Identify which cell holds the provided text, then report its (x, y) central coordinate. 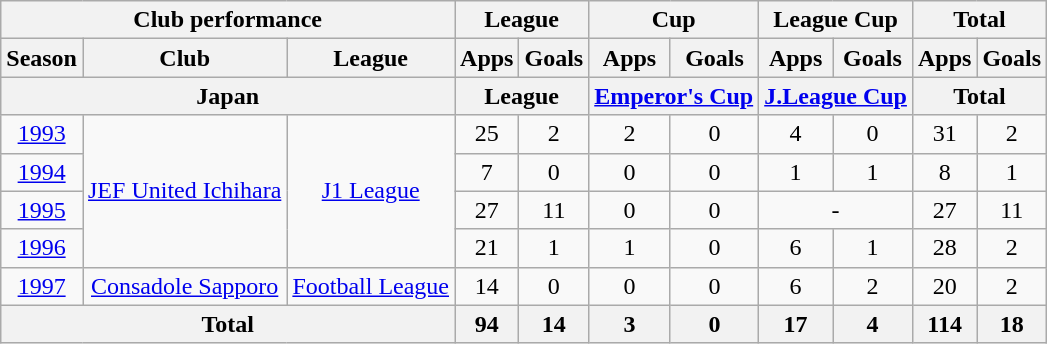
94 (487, 324)
114 (944, 324)
Football League (371, 286)
Japan (228, 96)
31 (944, 134)
Club performance (228, 20)
18 (1012, 324)
1997 (42, 286)
1994 (42, 172)
7 (487, 172)
Emperor's Cup (674, 96)
3 (630, 324)
1993 (42, 134)
1996 (42, 248)
1995 (42, 210)
Cup (674, 20)
J.League Cup (836, 96)
J1 League (371, 191)
20 (944, 286)
Consadole Sapporo (184, 286)
28 (944, 248)
League Cup (836, 20)
25 (487, 134)
Club (184, 58)
Season (42, 58)
21 (487, 248)
8 (944, 172)
17 (796, 324)
- (836, 210)
JEF United Ichihara (184, 191)
